Locate the cell with the specified text and output its [X, Y] center coordinate. 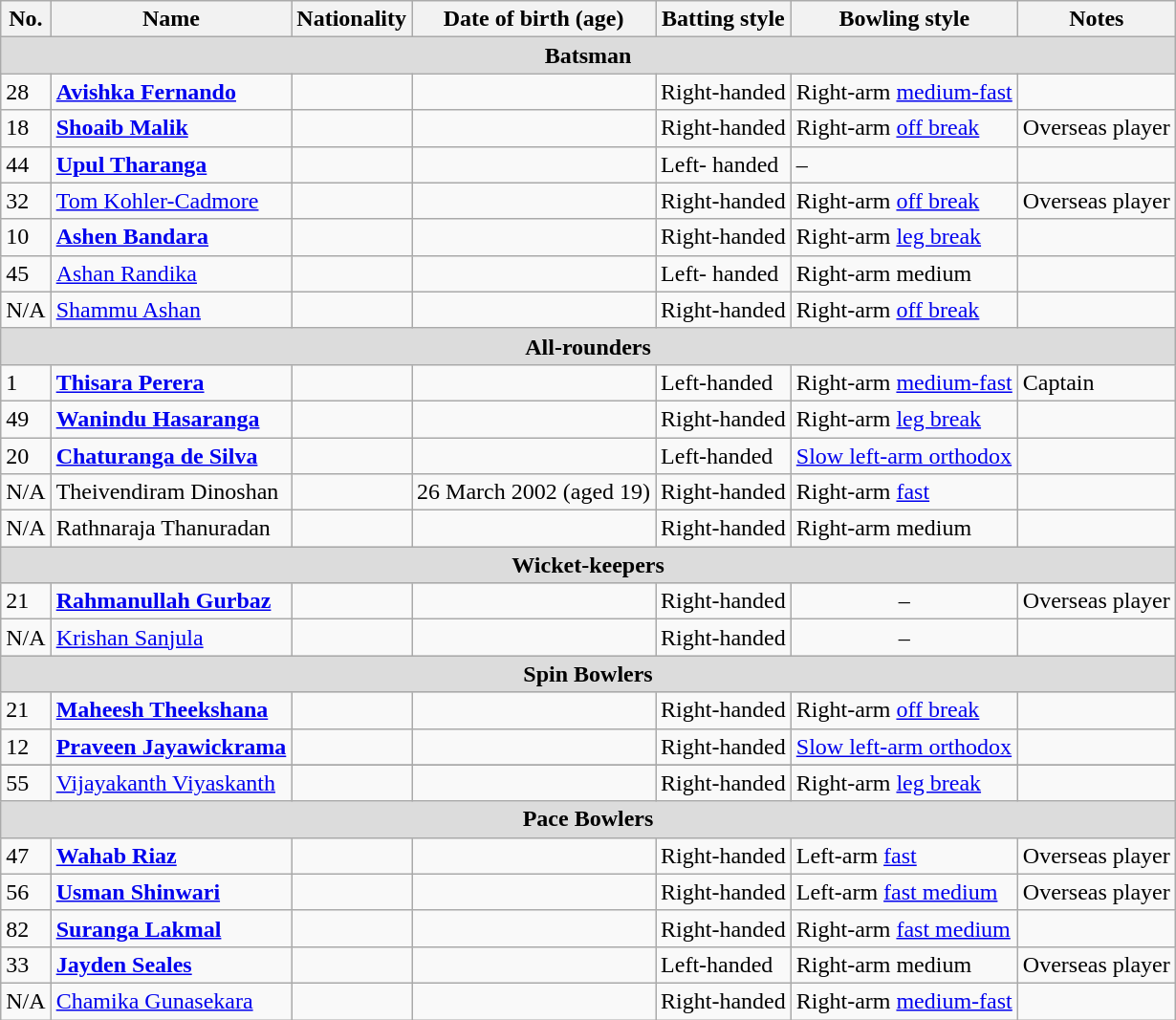
Praveen Jayawickrama [171, 747]
Notes [1096, 19]
Chaturanga de Silva [171, 456]
Usman Shinwari [171, 892]
33 [26, 965]
Right-arm fast [904, 492]
Theivendiram Dinoshan [171, 492]
Ashan Randika [171, 273]
47 [26, 856]
Wahab Riaz [171, 856]
Rathnaraja Thanuradan [171, 529]
Suranga Lakmal [171, 928]
Avishka Fernando [171, 92]
Shammu Ashan [171, 310]
Left-arm fast medium [904, 892]
Batsman [589, 55]
49 [26, 419]
18 [26, 128]
44 [26, 164]
32 [26, 201]
45 [26, 273]
28 [26, 92]
Chamika Gunasekara [171, 1001]
20 [26, 456]
1 [26, 382]
Shoaib Malik [171, 128]
Spin Bowlers [589, 674]
Bowling style [904, 19]
Wanindu Hasaranga [171, 419]
Nationality [352, 19]
26 March 2002 (aged 19) [534, 492]
Captain [1096, 382]
Rahmanullah Gurbaz [171, 601]
12 [26, 747]
Ashen Bandara [171, 237]
Upul Tharanga [171, 164]
All-rounders [589, 346]
56 [26, 892]
Jayden Seales [171, 965]
Vijayakanth Viyaskanth [171, 783]
Left-arm fast [904, 856]
Wicket-keepers [589, 565]
Date of birth (age) [534, 19]
Pace Bowlers [589, 819]
Krishan Sanjula [171, 638]
Name [171, 19]
No. [26, 19]
Maheesh Theekshana [171, 710]
55 [26, 783]
10 [26, 237]
Thisara Perera [171, 382]
Tom Kohler-Cadmore [171, 201]
Right-arm fast medium [904, 928]
Batting style [724, 19]
82 [26, 928]
